Pinpoint the cell where the given text exists, returning its [X, Y] midpoint coordinate. 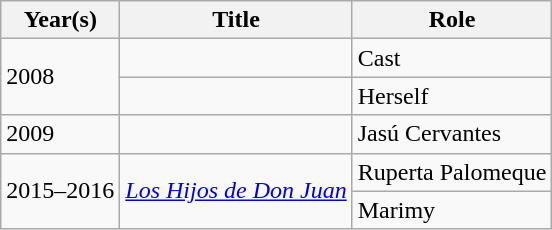
Title [236, 20]
2015–2016 [60, 191]
Jasú Cervantes [452, 134]
Los Hijos de Don Juan [236, 191]
Herself [452, 96]
Year(s) [60, 20]
Marimy [452, 210]
Cast [452, 58]
Ruperta Palomeque [452, 172]
Role [452, 20]
2009 [60, 134]
2008 [60, 77]
